Pinpoint the cell where the given text exists, returning its [X, Y] midpoint coordinate. 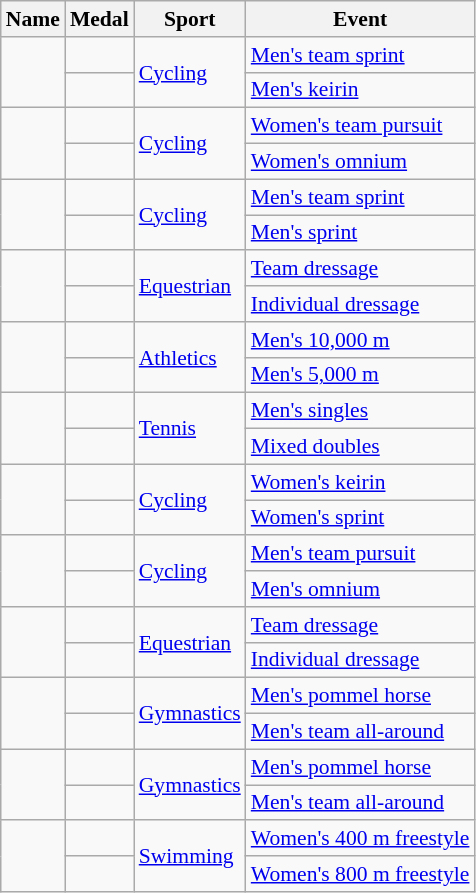
Men's team pursuit [360, 554]
Women's 800 m freestyle [360, 874]
Men's sprint [360, 233]
Women's team pursuit [360, 126]
Men's 10,000 m [360, 340]
Women's sprint [360, 518]
Women's 400 m freestyle [360, 839]
Men's keirin [360, 90]
Tennis [190, 428]
Men's omnium [360, 589]
Men's 5,000 m [360, 375]
Men's singles [360, 411]
Name [33, 19]
Sport [190, 19]
Medal [100, 19]
Women's omnium [360, 162]
Women's keirin [360, 482]
Athletics [190, 358]
Swimming [190, 856]
Mixed doubles [360, 447]
Event [360, 19]
